Extract the [X, Y] coordinate from the center of the cell holding the provided text.  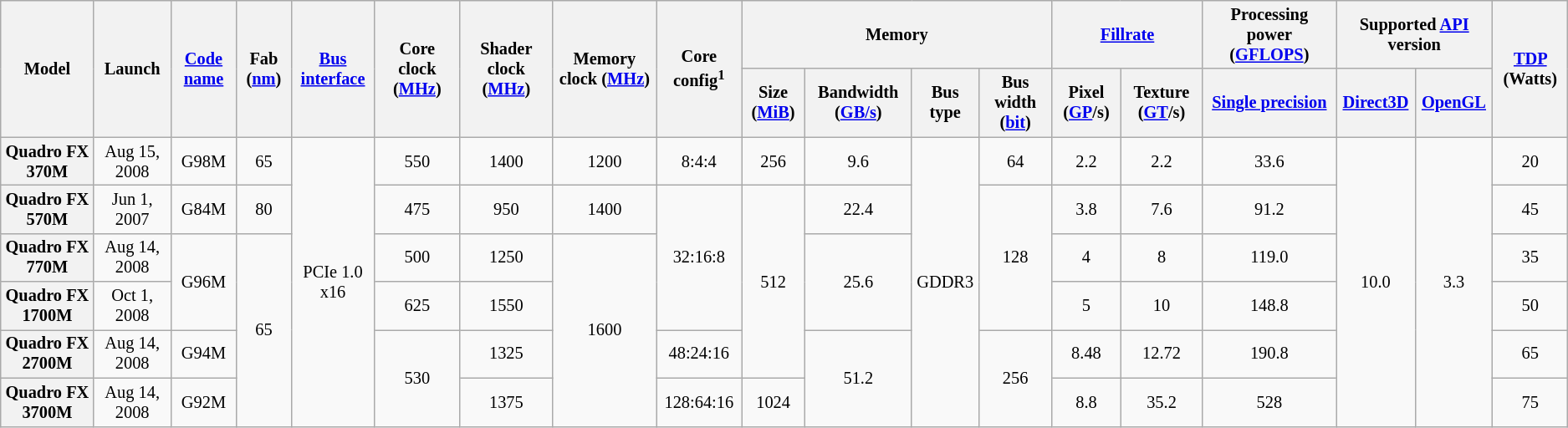
512 [774, 281]
Size (MiB) [774, 103]
625 [417, 306]
1024 [774, 402]
528 [1269, 402]
Shader clock (MHz) [507, 69]
12.72 [1162, 354]
1550 [507, 306]
Quadro FX 370M [47, 161]
Bandwidth (GB/s) [859, 103]
Supported API version [1415, 34]
530 [417, 378]
128:64:16 [699, 402]
Pixel (GP/s) [1086, 103]
Core config1 [699, 69]
10.0 [1376, 282]
10 [1162, 306]
Direct3D [1376, 103]
G94M [204, 354]
OpenGL [1453, 103]
Model [47, 69]
500 [417, 257]
Fillrate [1127, 34]
1375 [507, 402]
Quadro FX 770M [47, 257]
G98M [204, 161]
G92M [204, 402]
950 [507, 209]
35.2 [1162, 402]
8.48 [1086, 354]
3.3 [1453, 282]
8.8 [1086, 402]
550 [417, 161]
4 [1086, 257]
Quadro FX 570M [47, 209]
33.6 [1269, 161]
475 [417, 209]
3.8 [1086, 209]
45 [1530, 209]
Quadro FX 1700M [47, 306]
5 [1086, 306]
G84M [204, 209]
PCIe 1.0 x16 [333, 282]
1200 [605, 161]
G96M [204, 281]
190.8 [1269, 354]
Processing power (GFLOPS) [1269, 34]
8:4:4 [699, 161]
Code name [204, 69]
35 [1530, 257]
Memory clock (MHz) [605, 69]
Oct 1, 2008 [132, 306]
Quadro FX 2700M [47, 354]
Jun 1, 2007 [132, 209]
Bus interface [333, 69]
9.6 [859, 161]
Quadro FX 3700M [47, 402]
50 [1530, 306]
119.0 [1269, 257]
Texture (GT/s) [1162, 103]
91.2 [1269, 209]
Bus width (bit) [1015, 103]
Memory [896, 34]
20 [1530, 161]
128 [1015, 257]
75 [1530, 402]
Launch [132, 69]
Aug 15, 2008 [132, 161]
Single precision [1269, 103]
51.2 [859, 378]
8 [1162, 257]
Core clock (MHz) [417, 69]
1250 [507, 257]
1600 [605, 329]
Fab (nm) [264, 69]
48:24:16 [699, 354]
1325 [507, 354]
GDDR3 [945, 282]
32:16:8 [699, 257]
80 [264, 209]
7.6 [1162, 209]
148.8 [1269, 306]
64 [1015, 161]
TDP (Watts) [1530, 69]
22.4 [859, 209]
25.6 [859, 281]
Bus type [945, 103]
